From the cell containing the given text, extract its center point as (x, y) coordinate. 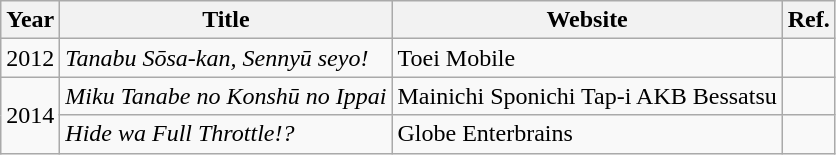
2014 (30, 115)
Mainichi Sponichi Tap-i AKB Bessatsu (587, 96)
Tanabu Sōsa-kan, Sennyū seyo! (226, 58)
Ref. (808, 20)
Title (226, 20)
Miku Tanabe no Konshū no Ippai (226, 96)
Globe Enterbrains (587, 134)
Year (30, 20)
Toei Mobile (587, 58)
Hide wa Full Throttle!? (226, 134)
Website (587, 20)
2012 (30, 58)
